Scan for the cell matching the given text and deliver its [x, y] coordinate at center. 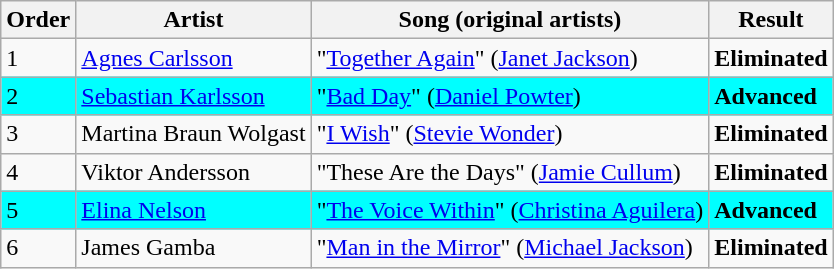
"I Wish" (Stevie Wonder) [510, 134]
"Man in the Mirror" (Michael Jackson) [510, 248]
"These Are the Days" (Jamie Cullum) [510, 172]
Viktor Andersson [194, 172]
5 [38, 210]
2 [38, 96]
"The Voice Within" (Christina Aguilera) [510, 210]
Elina Nelson [194, 210]
Sebastian Karlsson [194, 96]
Order [38, 20]
1 [38, 58]
Song (original artists) [510, 20]
4 [38, 172]
3 [38, 134]
James Gamba [194, 248]
"Bad Day" (Daniel Powter) [510, 96]
Artist [194, 20]
"Together Again" (Janet Jackson) [510, 58]
Martina Braun Wolgast [194, 134]
Result [771, 20]
Agnes Carlsson [194, 58]
6 [38, 248]
